Provide the [x, y] coordinate of the cell's center where the given text is located.  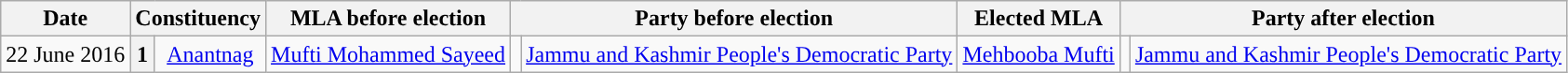
Party after election [1343, 19]
Party before election [734, 19]
Anantnag [210, 54]
Mufti Mohammed Sayeed [389, 54]
Mehbooba Mufti [1039, 54]
Elected MLA [1039, 19]
MLA before election [389, 19]
Constituency [198, 19]
Date [65, 19]
1 [142, 54]
22 June 2016 [65, 54]
